Return the (x, y) coordinate for the center point of the cell that contains the specified text.  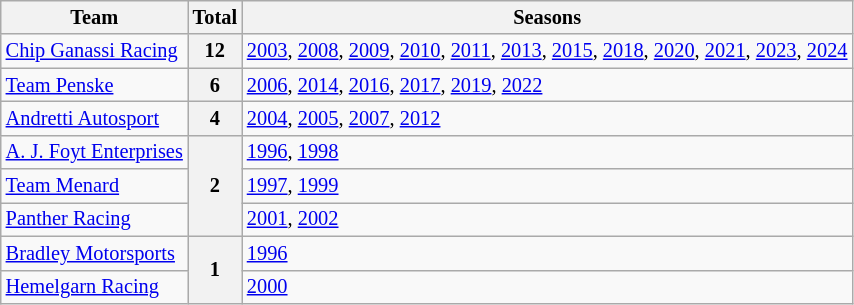
2001, 2002 (547, 219)
Team (94, 17)
Chip Ganassi Racing (94, 51)
Team Menard (94, 186)
6 (215, 85)
12 (215, 51)
2003, 2008, 2009, 2010, 2011, 2013, 2015, 2018, 2020, 2021, 2023, 2024 (547, 51)
Panther Racing (94, 219)
Hemelgarn Racing (94, 287)
1996, 1998 (547, 152)
2006, 2014, 2016, 2017, 2019, 2022 (547, 85)
Andretti Autosport (94, 118)
Bradley Motorsports (94, 253)
2000 (547, 287)
1996 (547, 253)
Seasons (547, 17)
2 (215, 186)
1 (215, 270)
1997, 1999 (547, 186)
Total (215, 17)
4 (215, 118)
2004, 2005, 2007, 2012 (547, 118)
Team Penske (94, 85)
A. J. Foyt Enterprises (94, 152)
